Return the [X, Y] coordinate for the center point of the cell that contains the specified text.  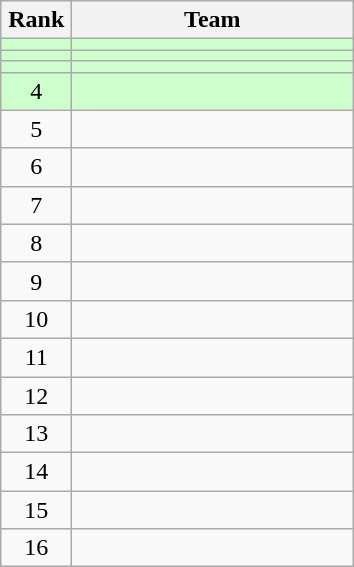
13 [36, 434]
8 [36, 243]
5 [36, 129]
14 [36, 472]
Rank [36, 20]
15 [36, 510]
Team [212, 20]
12 [36, 395]
4 [36, 91]
6 [36, 167]
10 [36, 319]
9 [36, 281]
16 [36, 548]
7 [36, 205]
11 [36, 357]
